Detect which cell encompasses the target text, then output its (X, Y) center coordinate. 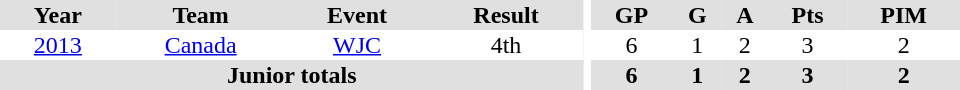
A (745, 15)
Team (201, 15)
WJC (358, 45)
PIM (904, 15)
Event (358, 15)
Junior totals (292, 75)
Pts (808, 15)
Result (506, 15)
G (698, 15)
4th (506, 45)
GP (631, 15)
2013 (58, 45)
Canada (201, 45)
Year (58, 15)
